For the text-containing cell, return its midpoint in (X, Y) coordinate format. 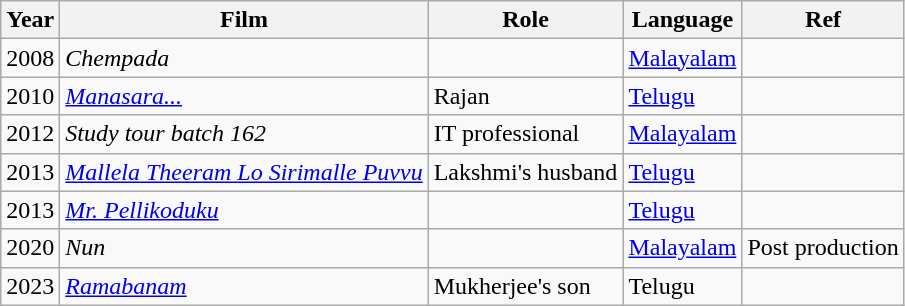
Post production (823, 248)
Nun (244, 248)
Chempada (244, 58)
2020 (30, 248)
Mallela Theeram Lo Sirimalle Puvvu (244, 172)
Year (30, 20)
IT professional (526, 134)
Manasara... (244, 96)
2008 (30, 58)
Rajan (526, 96)
2010 (30, 96)
Study tour batch 162 (244, 134)
2023 (30, 286)
Language (682, 20)
Film (244, 20)
Role (526, 20)
Ramabanam (244, 286)
Lakshmi's husband (526, 172)
Ref (823, 20)
2012 (30, 134)
Mukherjee's son (526, 286)
Mr. Pellikoduku (244, 210)
